Pinpoint the cell where the given text exists, returning its [X, Y] midpoint coordinate. 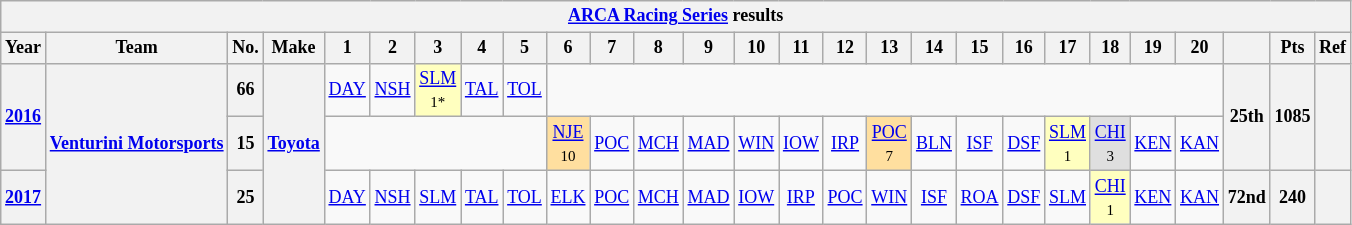
ELK [568, 197]
16 [1024, 48]
Team [136, 48]
CHI1 [1110, 197]
1085 [1292, 116]
2017 [24, 197]
6 [568, 48]
7 [612, 48]
18 [1110, 48]
CHI3 [1110, 144]
3 [438, 48]
8 [658, 48]
10 [756, 48]
14 [934, 48]
11 [802, 48]
Venturini Motorsports [136, 144]
ARCA Racing Series results [676, 16]
BLN [934, 144]
72nd [1246, 197]
Toyota [294, 144]
NJE10 [568, 144]
9 [708, 48]
Ref [1333, 48]
12 [845, 48]
POC7 [890, 144]
2 [392, 48]
Pts [1292, 48]
No. [246, 48]
25th [1246, 116]
17 [1068, 48]
2016 [24, 116]
66 [246, 90]
Year [24, 48]
SLM1* [438, 90]
25 [246, 197]
19 [1153, 48]
240 [1292, 197]
ROA [980, 197]
13 [890, 48]
4 [482, 48]
Make [294, 48]
1 [347, 48]
20 [1200, 48]
5 [524, 48]
SLM1 [1068, 144]
